Provide the (X, Y) coordinate of the cell's center where the given text is located.  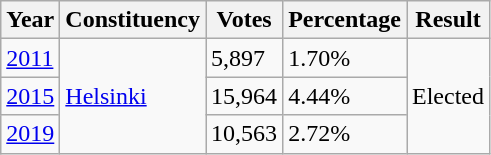
Constituency (133, 20)
Helsinki (133, 96)
2011 (30, 58)
4.44% (345, 96)
Year (30, 20)
Votes (244, 20)
Percentage (345, 20)
10,563 (244, 134)
Elected (448, 96)
1.70% (345, 58)
2015 (30, 96)
Result (448, 20)
2019 (30, 134)
2.72% (345, 134)
5,897 (244, 58)
15,964 (244, 96)
